Return the [x, y] coordinate for the center point of the cell that contains the specified text.  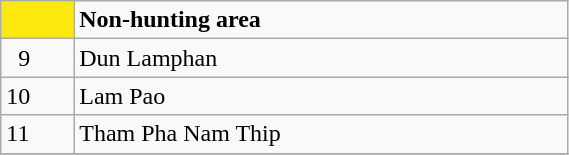
9 [38, 58]
11 [38, 134]
10 [38, 96]
Tham Pha Nam Thip [321, 134]
Non-hunting area [321, 20]
Dun Lamphan [321, 58]
Lam Pao [321, 96]
